For the text-containing cell, return its midpoint in [X, Y] coordinate format. 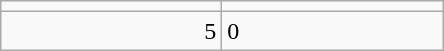
5 [112, 31]
0 [332, 31]
